Find where the given text appears and provide that cell's center as [X, Y] coordinate. 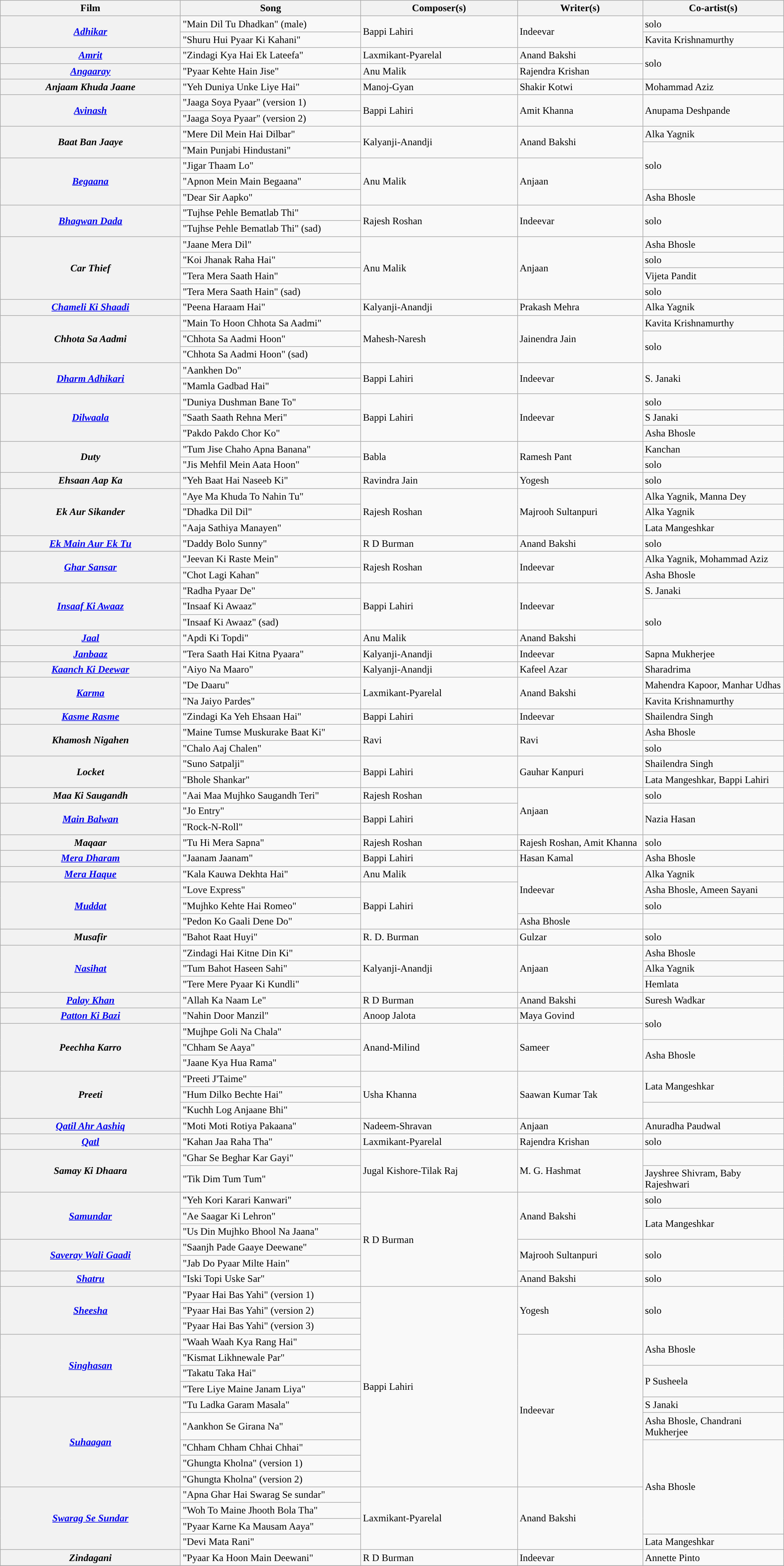
Mahesh-Naresh [439, 339]
"Dhadka Dil Dil" [270, 512]
Anand-Milind [439, 1047]
Baat Ban Jaaye [91, 142]
Samay Ki Dhaara [91, 1171]
Kafeel Azar [580, 669]
Co-artist(s) [713, 8]
Swarag Se Sundar [91, 1518]
Samundar [91, 1216]
Manoj-Gyan [439, 87]
"Peena Haraam Hai" [270, 307]
"Waah Waah Kya Rang Hai" [270, 1342]
"Yeh Kori Karari Kanwari" [270, 1200]
Jaal [91, 638]
"Nahin Door Manzil" [270, 1016]
Anoop Jalota [439, 1016]
"Suno Satpalji" [270, 764]
"Aankhen Do" [270, 370]
"Aankhon Se Girana Na" [270, 1426]
Anuradha Paudwal [713, 1126]
"Jaanam Jaanam" [270, 858]
Palay Khan [91, 1000]
"Hum Dilko Bechte Hai" [270, 1094]
"Pakdo Pakdo Chor Ko" [270, 433]
Film [91, 8]
"Chot Lagi Kahan" [270, 575]
"Main Punjabi Hindustani" [270, 150]
Shatru [91, 1279]
"Insaaf Ki Awaaz" (sad) [270, 622]
"Tera Saath Hai Kitna Pyaara" [270, 654]
Composer(s) [439, 8]
Chhota Sa Aadmi [91, 339]
Karma [91, 693]
"Mujhko Kehte Hai Romeo" [270, 905]
"Kahan Jaa Raha Tha" [270, 1142]
Anupama Deshpande [713, 110]
"Pyaar Karne Ka Mausam Aaya" [270, 1526]
Kanchan [713, 449]
"Pyaar Kehte Hain Jise" [270, 71]
Gulzar [580, 937]
"Tere Liye Maine Janam Liya" [270, 1389]
"Bhole Shankar" [270, 780]
"Kala Kauwa Dekhta Hai" [270, 874]
Mera Haque [91, 874]
"Pyaar Ka Hoon Main Deewani" [270, 1558]
Ramesh Pant [580, 457]
"Pedon Ko Gaali Dene Do" [270, 921]
Shakir Kotwi [580, 87]
"Us Din Mujhko Bhool Na Jaana" [270, 1232]
Rajesh Roshan, Amit Khanna [580, 843]
Begaana [91, 181]
Patton Ki Bazi [91, 1016]
Sapna Mukherjee [713, 654]
"Shuru Hui Pyaar Ki Kahani" [270, 40]
Writer(s) [580, 8]
"Chhota Sa Aadmi Hoon" [270, 339]
Bhagwan Dada [91, 221]
"Ghungta Kholna" (version 2) [270, 1479]
"Allah Ka Naam Le" [270, 1000]
Ghar Sansar [91, 567]
"De Daaru" [270, 685]
"Devi Mata Rani" [270, 1542]
"Kismat Likhnewale Par" [270, 1358]
Duty [91, 457]
Dilwaala [91, 417]
"Tujhse Pehle Bematlab Thi" [270, 213]
"Jaaga Soya Pyaar" (version 2) [270, 118]
"Chalo Aaj Chalen" [270, 748]
"Apdi Ki Topdi" [270, 638]
Singhasan [91, 1365]
Song [270, 8]
Mohammad Aziz [713, 87]
"Dear Sir Aapko" [270, 197]
"Tu Hi Mera Sapna" [270, 843]
"Tere Mere Pyaar Ki Kundli" [270, 984]
Amit Khanna [580, 110]
Angaaray [91, 71]
Asha Bhosle, Chandrani Mukherjee [713, 1426]
"Yeh Duniya Unke Liye Hai" [270, 87]
"Tera Mera Saath Hain" (sad) [270, 292]
Amrit [91, 55]
Saveray Wali Gaadi [91, 1255]
Chameli Ki Shaadi [91, 307]
"Apnon Mein Main Begaana" [270, 181]
"Kuchh Log Anjaane Bhi" [270, 1110]
Mahendra Kapoor, Manhar Udhas [713, 685]
"Pyaar Hai Bas Yahi" (version 2) [270, 1310]
"Jo Entry" [270, 811]
Vijeta Pandit [713, 276]
Main Balwan [91, 819]
Kasme Rasme [91, 717]
Saawan Kumar Tak [580, 1094]
Babla [439, 457]
"Iski Topi Uske Sar" [270, 1279]
Nazia Hasan [713, 819]
Hasan Kamal [580, 858]
"Koi Jhanak Raha Hai" [270, 260]
"Saanjh Pade Gaaye Deewane" [270, 1248]
Jainendra Jain [580, 339]
Suresh Wadkar [713, 1000]
Anjaam Khuda Jaane [91, 87]
"Tera Mera Saath Hain" [270, 276]
"Yeh Baat Hai Naseeb Ki" [270, 481]
Mera Dharam [91, 858]
R. D. Burman [439, 937]
"Pyaar Hai Bas Yahi" (version 3) [270, 1326]
Dharm Adhikari [91, 378]
"Jigar Thaam Lo" [270, 165]
Preeti [91, 1094]
Maa Ki Saugandh [91, 795]
Qatl [91, 1142]
"Chham Chham Chhai Chhai" [270, 1447]
Kaanch Ki Deewar [91, 669]
"Insaaf Ki Awaaz" [270, 606]
Annette Pinto [713, 1558]
Alka Yagnik, Manna Dey [713, 496]
Sheesha [91, 1310]
"Duniya Dushman Bane To" [270, 402]
"Tum Bahot Haseen Sahi" [270, 969]
"Na Jaiyo Pardes" [270, 701]
"Jis Mehfil Mein Aata Hoon" [270, 465]
"Tum Jise Chaho Apna Banana" [270, 449]
"Woh To Maine Jhooth Bola Tha" [270, 1511]
"Zindagi Kya Hai Ek Lateefa" [270, 55]
P Susheela [713, 1381]
Sharadrima [713, 669]
Muddat [91, 905]
Suhaagan [91, 1442]
"Aiyo Na Maaro" [270, 669]
Nadeem-Shravan [439, 1126]
"Love Express" [270, 890]
Asha Bhosle, Ameen Sayani [713, 890]
Khamosh Nigahen [91, 740]
"Aaja Sathiya Manayen" [270, 528]
"Chhota Sa Aadmi Hoon" (sad) [270, 354]
Maya Govind [580, 1016]
Locket [91, 772]
"Maine Tumse Muskurake Baat Ki" [270, 733]
Musafir [91, 937]
"Zindagi Ka Yeh Ehsaan Hai" [270, 717]
Ek Aur Sikander [91, 512]
"Zindagi Hai Kitne Din Ki" [270, 953]
"Mere Dil Mein Hai Dilbar" [270, 134]
Lata Mangeshkar, Bappi Lahiri [713, 780]
"Rock-N-Roll" [270, 827]
Maqaar [91, 843]
Ravindra Jain [439, 481]
Ehsaan Aap Ka [91, 481]
"Tujhse Pehle Bematlab Thi" (sad) [270, 229]
Alka Yagnik, Mohammad Aziz [713, 559]
"Radha Pyaar De" [270, 591]
"Jaane Kya Hua Rama" [270, 1063]
"Pyaar Hai Bas Yahi" (version 1) [270, 1295]
"Tu Ladka Garam Masala" [270, 1405]
"Tik Dim Tum Tum" [270, 1179]
"Jaane Mera Dil" [270, 244]
"Main To Hoon Chhota Sa Aadmi" [270, 323]
"Mujhpe Goli Na Chala" [270, 1032]
Prakash Mehra [580, 307]
Car Thief [91, 268]
Qatil Ahr Aashiq [91, 1126]
Gauhar Kanpuri [580, 772]
Sameer [580, 1047]
"Ae Saagar Ki Lehron" [270, 1216]
Ek Main Aur Ek Tu [91, 544]
Jugal Kishore-Tilak Raj [439, 1171]
Zindagani [91, 1558]
Avinash [91, 110]
"Mamla Gadbad Hai" [270, 386]
"Daddy Bolo Sunny" [270, 544]
Usha Khanna [439, 1094]
"Preeti J'Taime" [270, 1079]
Adhikar [91, 32]
"Saath Saath Rehna Meri" [270, 417]
"Bahot Raat Huyi" [270, 937]
"Jeevan Ki Raste Mein" [270, 559]
"Ghar Se Beghar Kar Gayi" [270, 1157]
"Ghungta Kholna" (version 1) [270, 1463]
"Apna Ghar Hai Swarag Se sundar" [270, 1495]
M. G. Hashmat [580, 1171]
Hemlata [713, 984]
Peechha Karro [91, 1047]
"Jaaga Soya Pyaar" (version 1) [270, 103]
"Chham Se Aaya" [270, 1047]
Nasihat [91, 968]
"Aai Maa Mujhko Saugandh Teri" [270, 795]
Janbaaz [91, 654]
"Aye Ma Khuda To Nahin Tu" [270, 496]
"Takatu Taka Hai" [270, 1373]
"Jab Do Pyaar Milte Hain" [270, 1263]
"Main Dil Tu Dhadkan" (male) [270, 24]
Insaaf Ki Awaaz [91, 606]
"Moti Moti Rotiya Pakaana" [270, 1126]
Jayshree Shivram, Baby Rajeshwari [713, 1179]
